Detect which cell encompasses the target text, then output its (x, y) center coordinate. 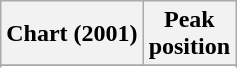
Chart (2001) (72, 34)
Peakposition (189, 34)
